Search for the cell housing the specified text and yield its [x, y] center coordinate. 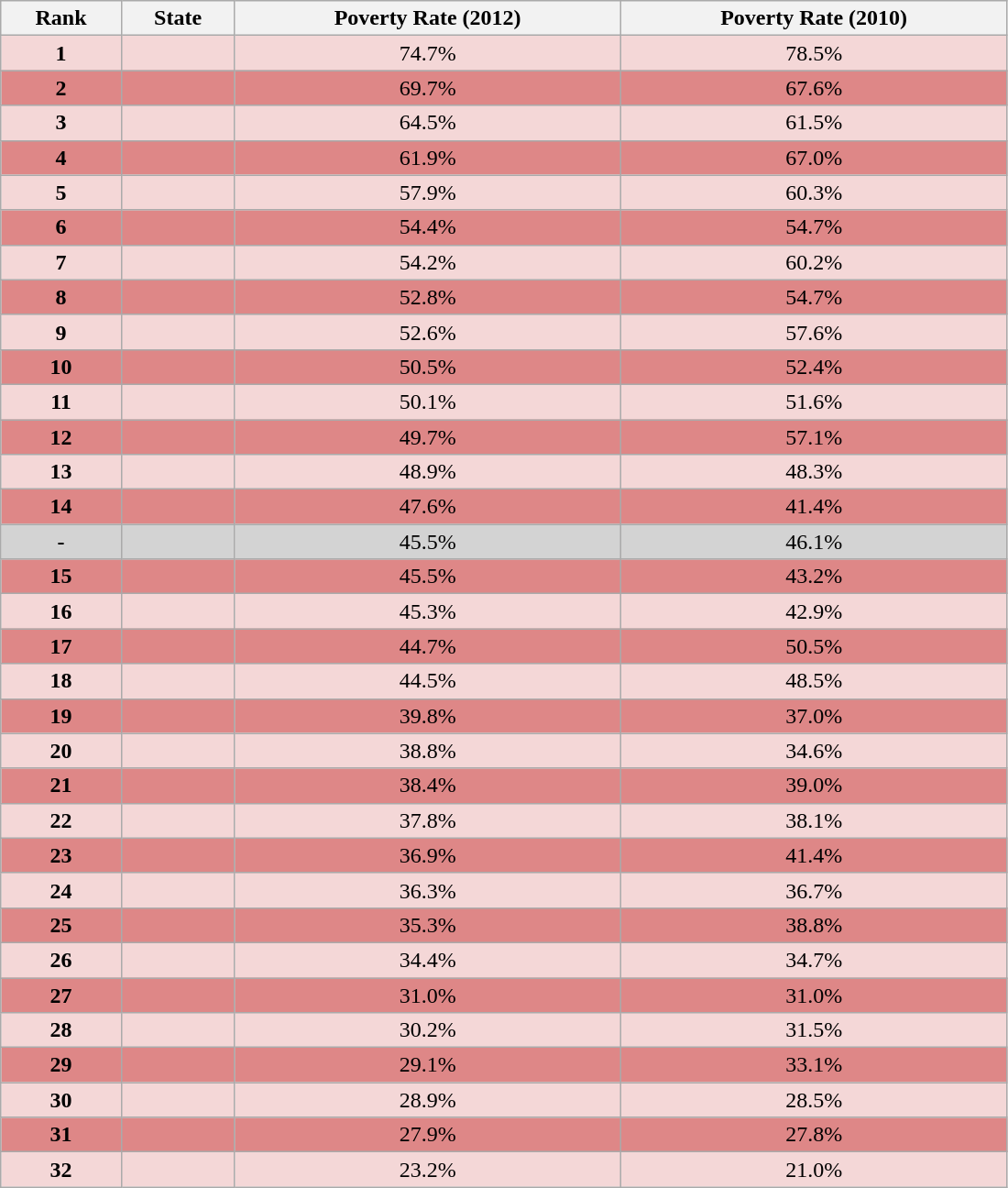
12 [61, 437]
11 [61, 401]
54.2% [428, 262]
22 [61, 820]
60.2% [814, 262]
27.9% [428, 1135]
28.5% [814, 1100]
54.4% [428, 227]
9 [61, 332]
52.8% [428, 297]
51.6% [814, 401]
31 [61, 1135]
29 [61, 1065]
44.5% [428, 681]
43.2% [814, 577]
44.7% [428, 646]
28.9% [428, 1100]
39.8% [428, 716]
50.1% [428, 401]
32 [61, 1170]
57.6% [814, 332]
36.9% [428, 855]
37.8% [428, 820]
4 [61, 158]
8 [61, 297]
35.3% [428, 925]
60.3% [814, 192]
33.1% [814, 1065]
30.2% [428, 1030]
37.0% [814, 716]
30 [61, 1100]
21.0% [814, 1170]
Rank [61, 18]
31.5% [814, 1030]
52.4% [814, 367]
42.9% [814, 611]
19 [61, 716]
29.1% [428, 1065]
13 [61, 472]
15 [61, 577]
Poverty Rate (2010) [814, 18]
25 [61, 925]
48.9% [428, 472]
67.0% [814, 158]
27 [61, 995]
10 [61, 367]
State [178, 18]
36.3% [428, 890]
64.5% [428, 123]
38.4% [428, 786]
46.1% [814, 542]
24 [61, 890]
7 [61, 262]
61.5% [814, 123]
45.3% [428, 611]
20 [61, 751]
48.5% [814, 681]
39.0% [814, 786]
67.6% [814, 88]
36.7% [814, 890]
6 [61, 227]
48.3% [814, 472]
27.8% [814, 1135]
14 [61, 507]
- [61, 542]
26 [61, 960]
3 [61, 123]
5 [61, 192]
49.7% [428, 437]
23 [61, 855]
61.9% [428, 158]
57.1% [814, 437]
28 [61, 1030]
16 [61, 611]
18 [61, 681]
2 [61, 88]
Poverty Rate (2012) [428, 18]
47.6% [428, 507]
23.2% [428, 1170]
34.4% [428, 960]
69.7% [428, 88]
52.6% [428, 332]
17 [61, 646]
78.5% [814, 53]
38.1% [814, 820]
34.6% [814, 751]
1 [61, 53]
21 [61, 786]
74.7% [428, 53]
57.9% [428, 192]
34.7% [814, 960]
